Pinpoint the cell where the given text exists, returning its (x, y) midpoint coordinate. 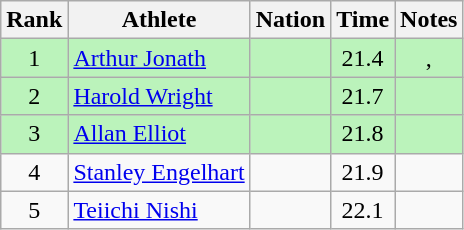
21.4 (363, 58)
4 (34, 172)
22.1 (363, 210)
21.8 (363, 134)
2 (34, 96)
Allan Elliot (159, 134)
Athlete (159, 20)
Rank (34, 20)
5 (34, 210)
Time (363, 20)
, (429, 58)
Harold Wright (159, 96)
Teiichi Nishi (159, 210)
Stanley Engelhart (159, 172)
Nation (290, 20)
21.9 (363, 172)
Arthur Jonath (159, 58)
21.7 (363, 96)
3 (34, 134)
Notes (429, 20)
1 (34, 58)
